Extract the (X, Y) coordinate from the center of the cell holding the provided text.  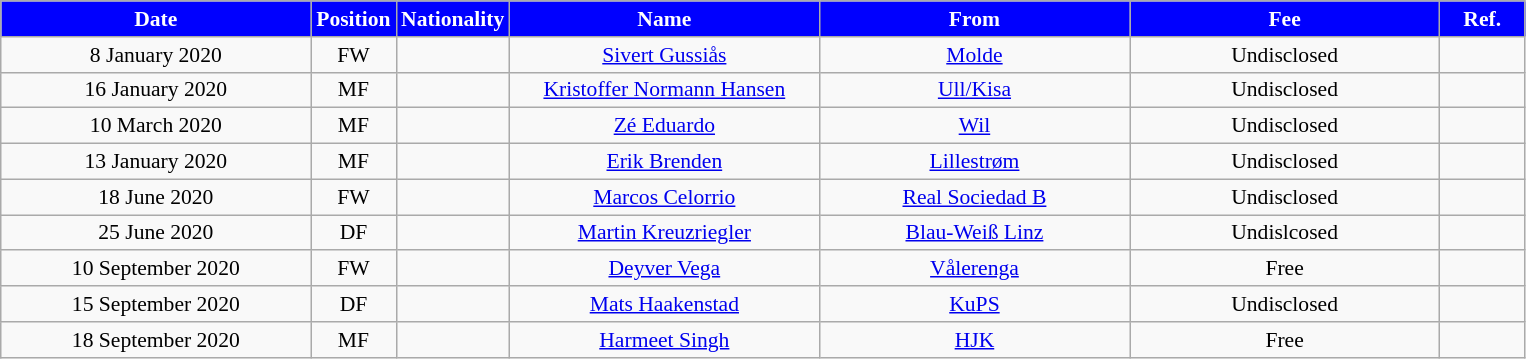
18 September 2020 (156, 340)
Ull/Kisa (974, 90)
Sivert Gussiås (664, 55)
Kristoffer Normann Hansen (664, 90)
Harmeet Singh (664, 340)
Deyver Vega (664, 269)
Zé Eduardo (664, 126)
Erik Brenden (664, 162)
8 January 2020 (156, 55)
Lillestrøm (974, 162)
Marcos Celorrio (664, 197)
Ref. (1482, 19)
Undislcosed (1285, 233)
Fee (1285, 19)
HJK (974, 340)
25 June 2020 (156, 233)
18 June 2020 (156, 197)
10 March 2020 (156, 126)
Position (354, 19)
Name (664, 19)
Molde (974, 55)
Blau-Weiß Linz (974, 233)
Nationality (452, 19)
13 January 2020 (156, 162)
KuPS (974, 304)
15 September 2020 (156, 304)
Date (156, 19)
Martin Kreuzriegler (664, 233)
Wil (974, 126)
16 January 2020 (156, 90)
Mats Haakenstad (664, 304)
Real Sociedad B (974, 197)
From (974, 19)
10 September 2020 (156, 269)
Vålerenga (974, 269)
